From the cell containing the given text, extract its center point as [x, y] coordinate. 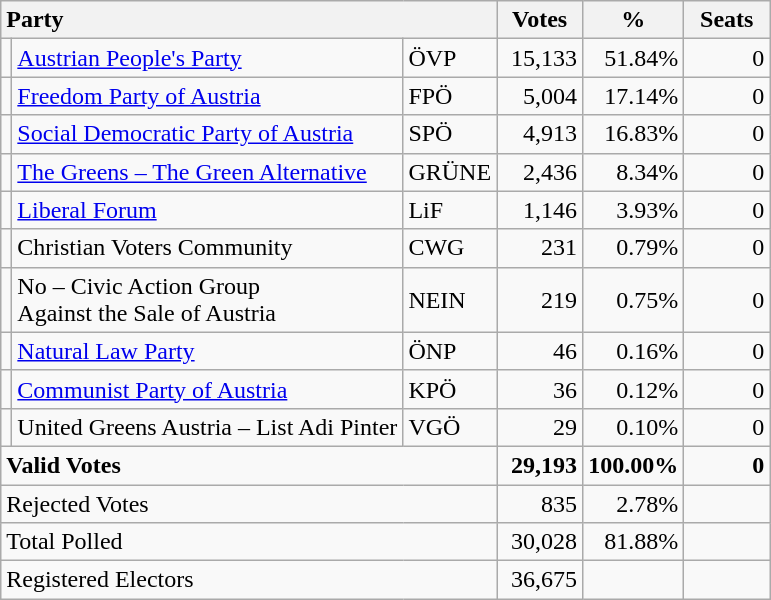
100.00% [634, 465]
ÖVP [450, 58]
Rejected Votes [249, 503]
Freedom Party of Austria [208, 96]
2,436 [540, 172]
ÖNP [450, 351]
36,675 [540, 580]
219 [540, 300]
5,004 [540, 96]
2.78% [634, 503]
Seats [727, 20]
0.16% [634, 351]
36 [540, 389]
FPÖ [450, 96]
1,146 [540, 210]
231 [540, 248]
Votes [540, 20]
17.14% [634, 96]
81.88% [634, 542]
KPÖ [450, 389]
No – Civic Action GroupAgainst the Sale of Austria [208, 300]
LiF [450, 210]
29,193 [540, 465]
VGÖ [450, 427]
GRÜNE [450, 172]
8.34% [634, 172]
The Greens – The Green Alternative [208, 172]
0.12% [634, 389]
Valid Votes [249, 465]
United Greens Austria – List Adi Pinter [208, 427]
Natural Law Party [208, 351]
46 [540, 351]
51.84% [634, 58]
Communist Party of Austria [208, 389]
Registered Electors [249, 580]
Total Polled [249, 542]
Christian Voters Community [208, 248]
0.79% [634, 248]
0.75% [634, 300]
0.10% [634, 427]
16.83% [634, 134]
835 [540, 503]
3.93% [634, 210]
NEIN [450, 300]
Party [249, 20]
15,133 [540, 58]
% [634, 20]
Liberal Forum [208, 210]
CWG [450, 248]
30,028 [540, 542]
SPÖ [450, 134]
4,913 [540, 134]
Austrian People's Party [208, 58]
Social Democratic Party of Austria [208, 134]
29 [540, 427]
